Search for the cell housing the specified text and yield its [X, Y] center coordinate. 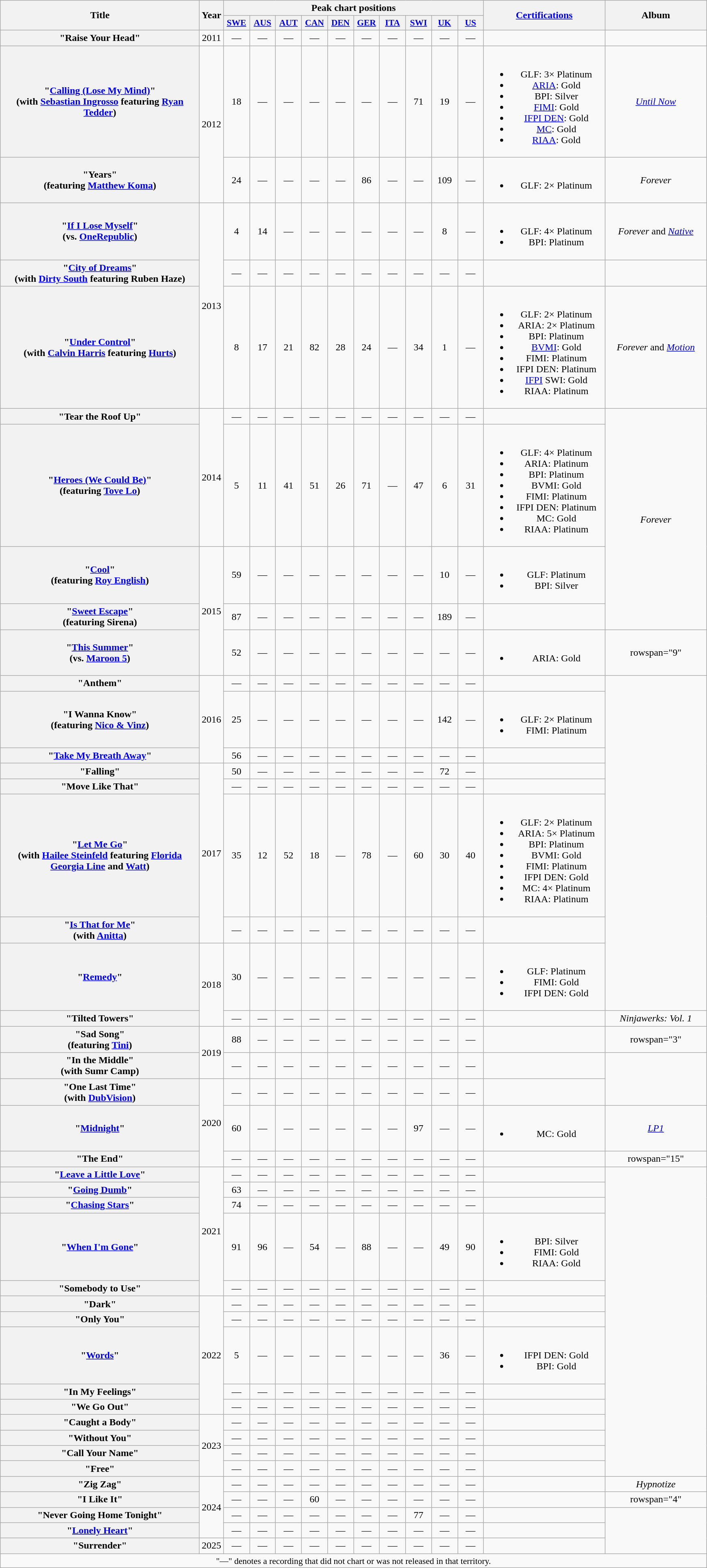
GLF: 3× PlatinumARIA: GoldBPI: SilverFIMI: GoldIFPI DEN: GoldMC: GoldRIAA: Gold [544, 101]
ITA [393, 23]
SWE [236, 23]
31 [471, 485]
"Let Me Go"(with Hailee Steinfeld featuring Florida Georgia Line and Watt) [100, 855]
56 [236, 755]
63 [236, 1190]
74 [236, 1205]
"Never Going Home Tonight" [100, 1515]
2013 [212, 306]
2024 [212, 1507]
"Somebody to Use" [100, 1288]
"Heroes (We Could Be)" (featuring Tove Lo) [100, 485]
"If I Lose Myself" (vs. OneRepublic) [100, 232]
IFPI DEN: GoldBPI: Gold [544, 1355]
4 [236, 232]
Album [655, 15]
"Years" (featuring Matthew Koma) [100, 180]
17 [262, 347]
DEN [340, 23]
51 [314, 485]
"I Like It" [100, 1499]
2018 [212, 985]
GLF: 2× PlatinumFIMI: Platinum [544, 719]
LP1 [655, 1128]
US [471, 23]
"Calling (Lose My Mind)" (with Sebastian Ingrosso featuring Ryan Tedder) [100, 101]
41 [288, 485]
189 [445, 616]
96 [262, 1246]
"Tear the Roof Up" [100, 416]
"Anthem" [100, 683]
54 [314, 1246]
Title [100, 15]
GLF: 4× PlatinumARIA: PlatinumBPI: PlatinumBVMI: GoldFIMI: PlatinumIFPI DEN: PlatinumMC: GoldRIAA: Platinum [544, 485]
6 [445, 485]
86 [367, 180]
GER [367, 23]
2023 [212, 1446]
"When I'm Gone" [100, 1246]
25 [236, 719]
2014 [212, 478]
21 [288, 347]
Year [212, 15]
78 [367, 855]
2015 [212, 611]
Forever and Motion [655, 347]
14 [262, 232]
"Cool" (featuring Roy English) [100, 575]
"Call Your Name" [100, 1453]
CAN [314, 23]
"Leave a Little Love" [100, 1174]
82 [314, 347]
40 [471, 855]
"In the Middle"(with Sumr Camp) [100, 1066]
"Zig Zag" [100, 1484]
"Under Control" (with Calvin Harris featuring Hurts) [100, 347]
Forever and Native [655, 232]
"Chasing Stars" [100, 1205]
GLF: 2× PlatinumARIA: 2× PlatinumBPI: PlatinumBVMI: GoldFIMI: PlatinumIFPI DEN: PlatinumIFPI SWI: GoldRIAA: Platinum [544, 347]
77 [419, 1515]
"One Last Time" (with DubVision) [100, 1092]
Ninjawerks: Vol. 1 [655, 1019]
rowspan="9" [655, 653]
2012 [212, 124]
GLF: PlatinumFIMI: GoldIFPI DEN: Gold [544, 977]
"—" denotes a recording that did not chart or was not released in that territory. [354, 1561]
50 [236, 771]
"This Summer" (vs. Maroon 5) [100, 653]
rowspan="4" [655, 1499]
90 [471, 1246]
rowspan="3" [655, 1040]
1 [445, 347]
2025 [212, 1546]
BPI: SilverFIMI: GoldRIAA: Gold [544, 1246]
ARIA: Gold [544, 653]
26 [340, 485]
Until Now [655, 101]
"Falling" [100, 771]
"City of Dreams" (with Dirty South featuring Ruben Haze) [100, 273]
GLF: 2× Platinum [544, 180]
12 [262, 855]
"Lonely Heart" [100, 1530]
"Caught a Body" [100, 1422]
2011 [212, 38]
"Tilted Towers" [100, 1019]
GLF: 2× PlatinumARIA: 5× PlatinumBPI: PlatinumBVMI: GoldFIMI: PlatinumIFPI DEN: GoldMC: 4× PlatinumRIAA: Platinum [544, 855]
GLF: 4× PlatinumBPI: Platinum [544, 232]
59 [236, 575]
2020 [212, 1123]
"Words" [100, 1355]
36 [445, 1355]
2021 [212, 1231]
UK [445, 23]
"Going Dumb" [100, 1190]
"Is That for Me"(with Anitta) [100, 929]
GLF: PlatinumBPI: Silver [544, 575]
Hypnotize [655, 1484]
Peak chart positions [354, 8]
"Free" [100, 1469]
"Only You" [100, 1319]
"Midnight" [100, 1128]
"Remedy" [100, 977]
"In My Feelings" [100, 1391]
142 [445, 719]
"We Go Out" [100, 1407]
87 [236, 616]
"Dark" [100, 1304]
2022 [212, 1355]
"Raise Your Head" [100, 38]
"Take My Breath Away" [100, 755]
49 [445, 1246]
19 [445, 101]
109 [445, 180]
97 [419, 1128]
"The End" [100, 1159]
11 [262, 485]
2019 [212, 1053]
MC: Gold [544, 1128]
"Without You" [100, 1438]
35 [236, 855]
10 [445, 575]
"I Wanna Know" (featuring Nico & Vinz) [100, 719]
"Sad Song"(featuring Tini) [100, 1040]
Certifications [544, 15]
28 [340, 347]
91 [236, 1246]
2016 [212, 719]
47 [419, 485]
"Sweet Escape" (featuring Sirena) [100, 616]
SWI [419, 23]
34 [419, 347]
AUS [262, 23]
rowspan="15" [655, 1159]
2017 [212, 853]
"Move Like That" [100, 786]
AUT [288, 23]
"Surrender" [100, 1546]
72 [445, 771]
